Extract the (X, Y) coordinate from the center of the cell holding the provided text.  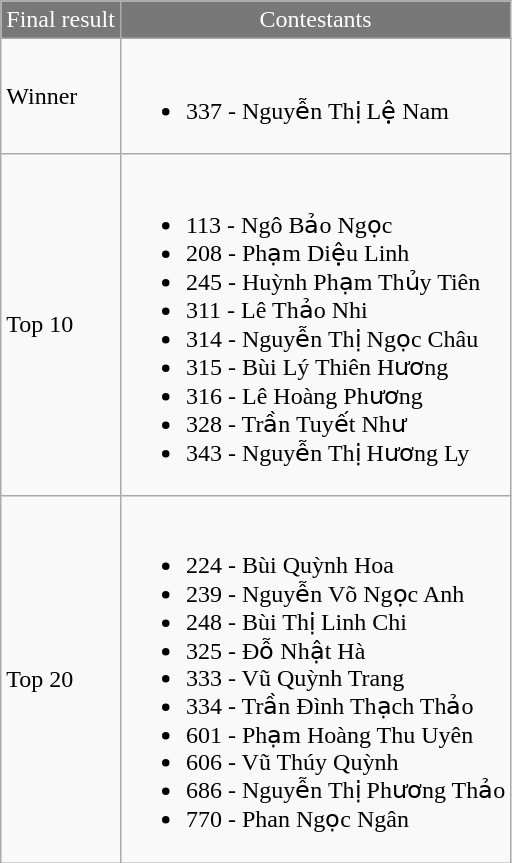
Winner (61, 96)
Top 20 (61, 680)
Final result (61, 20)
Top 10 (61, 324)
Contestants (315, 20)
337 - Nguyễn Thị Lệ Nam (315, 96)
